Search for the cell housing the specified text and yield its (x, y) center coordinate. 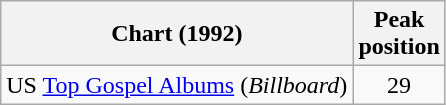
29 (399, 85)
Peakposition (399, 34)
US Top Gospel Albums (Billboard) (177, 85)
Chart (1992) (177, 34)
